Capture the cell that displays the provided text and extract its [X, Y] central coordinate. 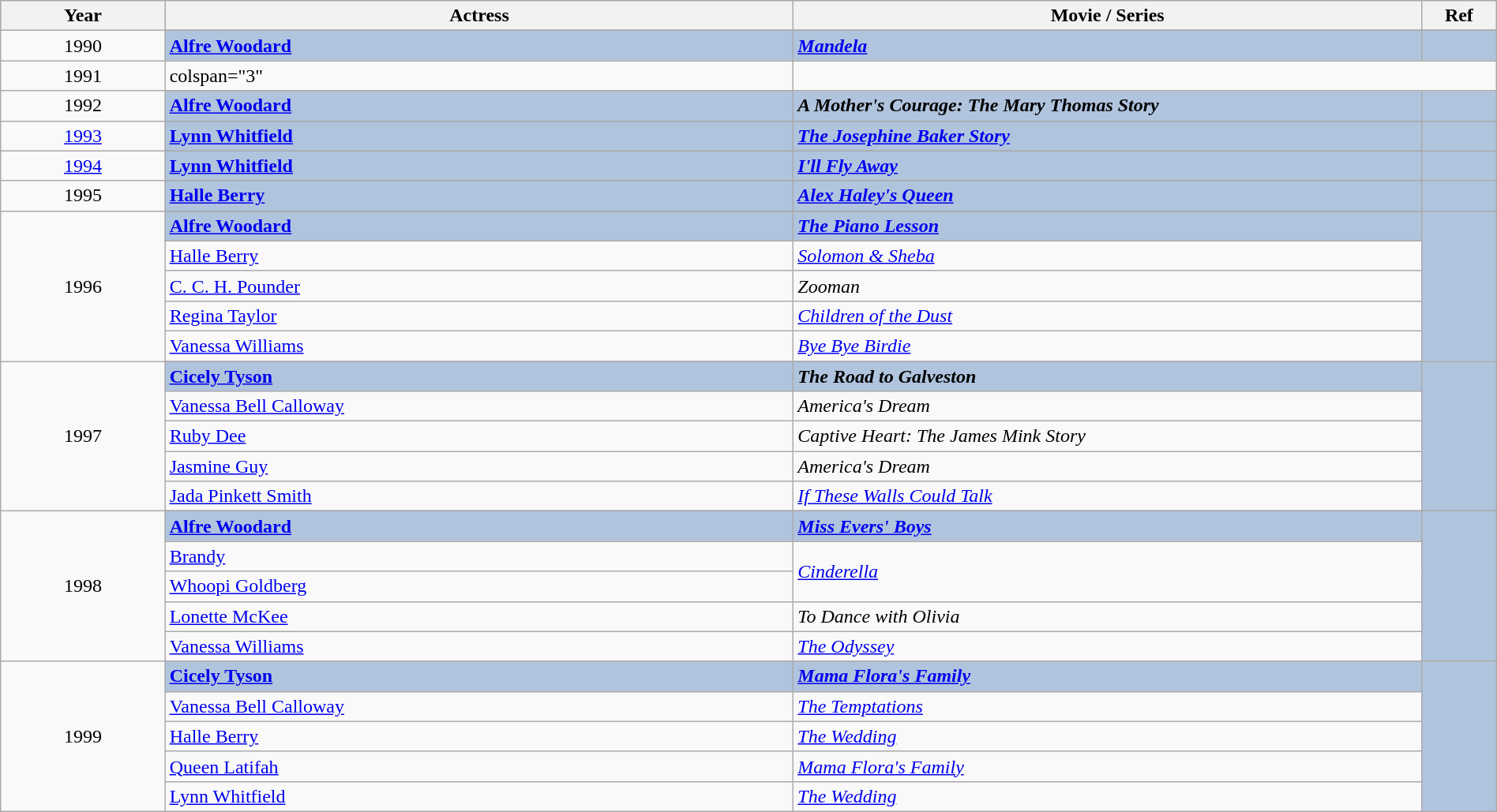
1994 [83, 166]
Miss Evers' Boys [1108, 526]
Actress [479, 16]
Solomon & Sheba [1108, 256]
1992 [83, 106]
1990 [83, 46]
Children of the Dust [1108, 316]
1999 [83, 736]
The Piano Lesson [1108, 226]
Ruby Dee [479, 436]
Queen Latifah [479, 766]
1996 [83, 286]
Year [83, 16]
The Odyssey [1108, 646]
Whoopi Goldberg [479, 586]
The Josephine Baker Story [1108, 136]
Regina Taylor [479, 316]
Alex Haley's Queen [1108, 196]
Cinderella [1108, 571]
If These Walls Could Talk [1108, 496]
Bye Bye Birdie [1108, 346]
Captive Heart: The James Mink Story [1108, 436]
Ref [1459, 16]
Lonette McKee [479, 616]
Jasmine Guy [479, 466]
Brandy [479, 556]
Jada Pinkett Smith [479, 496]
C. C. H. Pounder [479, 286]
Movie / Series [1108, 16]
1995 [83, 196]
The Temptations [1108, 706]
1997 [83, 436]
colspan="3" [479, 76]
A Mother's Courage: The Mary Thomas Story [1108, 106]
To Dance with Olivia [1108, 616]
I'll Fly Away [1108, 166]
Mandela [1108, 46]
1993 [83, 136]
1998 [83, 586]
The Road to Galveston [1108, 376]
Zooman [1108, 286]
1991 [83, 76]
